Return the [x, y] coordinate for the center point of the cell that contains the specified text.  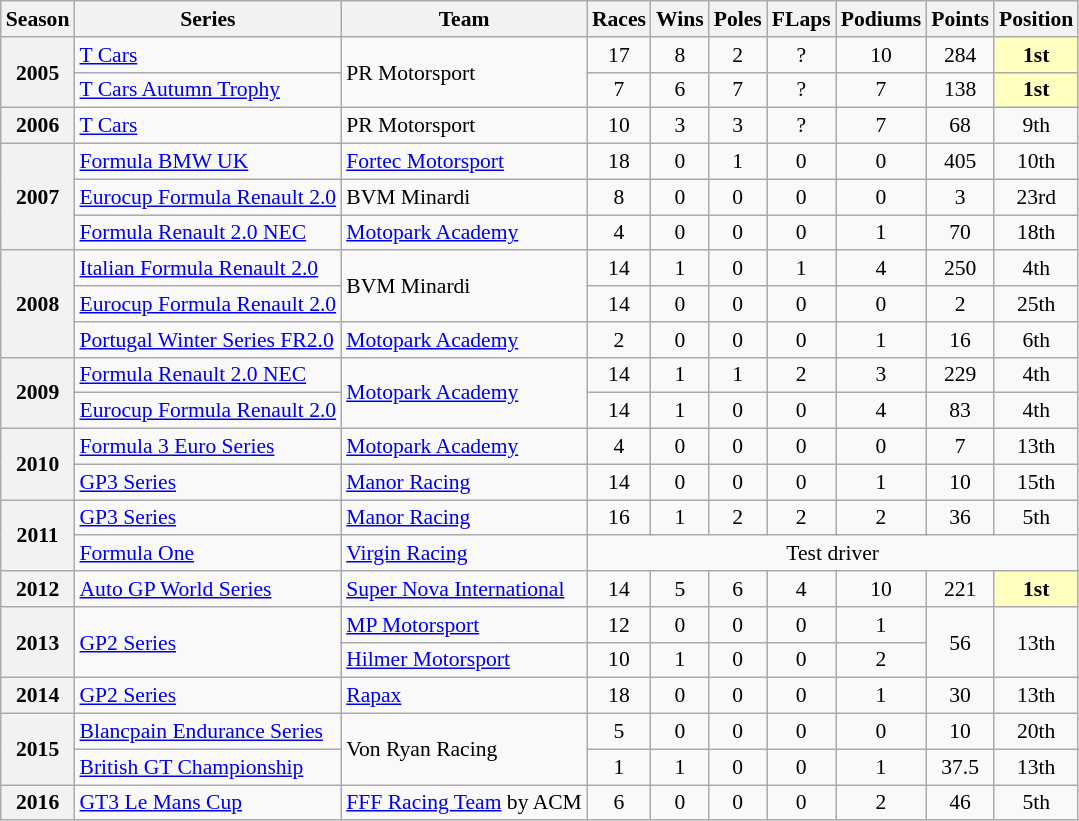
2006 [38, 126]
British GT Championship [208, 767]
83 [960, 411]
Hilmer Motorsport [464, 660]
6th [1036, 340]
23rd [1036, 197]
138 [960, 90]
Portugal Winter Series FR2.0 [208, 340]
2010 [38, 464]
Formula BMW UK [208, 162]
20th [1036, 732]
70 [960, 233]
30 [960, 696]
Series [208, 19]
Races [619, 19]
Team [464, 19]
18th [1036, 233]
T Cars Autumn Trophy [208, 90]
FFF Racing Team by ACM [464, 803]
GT3 Le Mans Cup [208, 803]
284 [960, 55]
9th [1036, 126]
250 [960, 269]
2007 [38, 198]
2015 [38, 750]
221 [960, 589]
2009 [38, 392]
Auto GP World Series [208, 589]
37.5 [960, 767]
Position [1036, 19]
Super Nova International [464, 589]
2008 [38, 304]
Blancpain Endurance Series [208, 732]
Wins [680, 19]
2014 [38, 696]
2016 [38, 803]
36 [960, 518]
Fortec Motorsport [464, 162]
2011 [38, 536]
15th [1036, 482]
229 [960, 375]
FLaps [802, 19]
Poles [738, 19]
405 [960, 162]
MP Motorsport [464, 625]
Test driver [833, 554]
46 [960, 803]
Virgin Racing [464, 554]
10th [1036, 162]
2012 [38, 589]
12 [619, 625]
2005 [38, 72]
56 [960, 642]
2013 [38, 642]
Von Ryan Racing [464, 750]
Italian Formula Renault 2.0 [208, 269]
Formula 3 Euro Series [208, 447]
17 [619, 55]
Formula One [208, 554]
25th [1036, 304]
68 [960, 126]
Season [38, 19]
Podiums [882, 19]
Points [960, 19]
Rapax [464, 696]
